From the cell containing the given text, extract its center point as [x, y] coordinate. 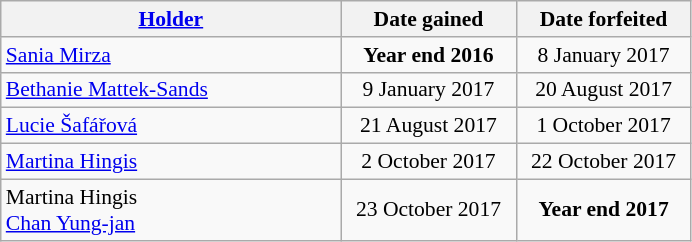
Martina Hingis Chan Yung-jan [171, 210]
22 October 2017 [604, 162]
2 October 2017 [428, 162]
Date gained [428, 19]
23 October 2017 [428, 210]
1 October 2017 [604, 126]
Year end 2017 [604, 210]
Bethanie Mattek-Sands [171, 90]
21 August 2017 [428, 126]
9 January 2017 [428, 90]
Year end 2016 [428, 55]
8 January 2017 [604, 55]
Lucie Šafářová [171, 126]
Date forfeited [604, 19]
Martina Hingis [171, 162]
20 August 2017 [604, 90]
Holder [171, 19]
Sania Mirza [171, 55]
